Search for the cell housing the specified text and yield its [X, Y] center coordinate. 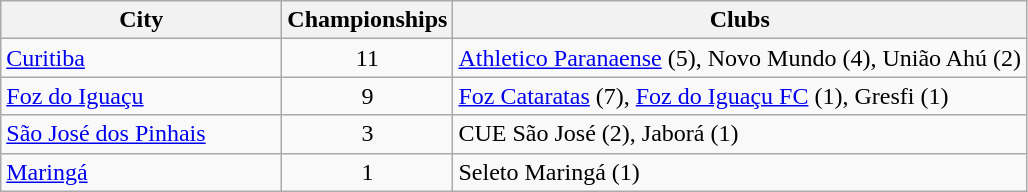
Championships [368, 20]
9 [368, 96]
São José dos Pinhais [142, 134]
City [142, 20]
Foz Cataratas (7), Foz do Iguaçu FC (1), Gresfi (1) [740, 96]
1 [368, 172]
Athletico Paranaense (5), Novo Mundo (4), União Ahú (2) [740, 58]
11 [368, 58]
Seleto Maringá (1) [740, 172]
3 [368, 134]
Curitiba [142, 58]
Foz do Iguaçu [142, 96]
Maringá [142, 172]
CUE São José (2), Jaborá (1) [740, 134]
Clubs [740, 20]
